From the cell containing the given text, extract its center point as (x, y) coordinate. 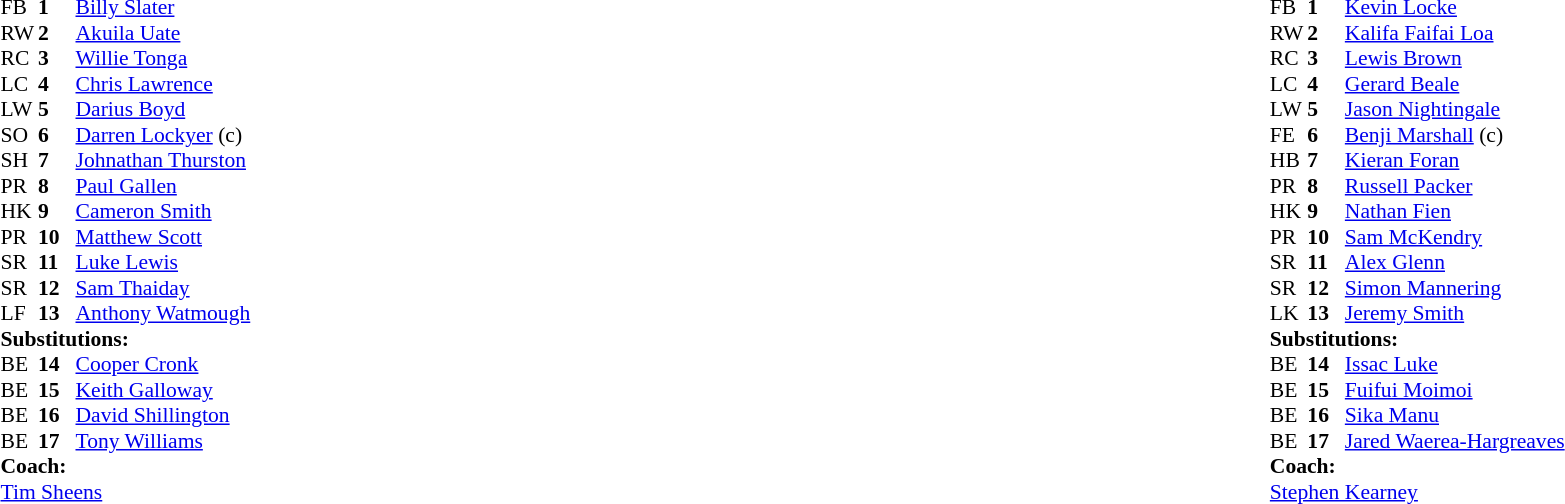
SO (19, 135)
Keith Galloway (164, 390)
Sika Manu (1455, 415)
Sam Thaiday (164, 288)
Russell Packer (1455, 186)
Gerard Beale (1455, 84)
Kieran Foran (1455, 161)
Sam McKendry (1455, 237)
LK (1289, 313)
Tony Williams (164, 441)
Darius Boyd (164, 109)
SH (19, 161)
Issac Luke (1455, 365)
Lewis Brown (1455, 59)
Jason Nightingale (1455, 109)
Paul Gallen (164, 186)
LF (19, 313)
Anthony Watmough (164, 313)
Darren Lockyer (c) (164, 135)
David Shillington (164, 415)
Benji Marshall (c) (1455, 135)
Cooper Cronk (164, 365)
Kalifa Faifai Loa (1455, 33)
HB (1289, 161)
Alex Glenn (1455, 263)
Johnathan Thurston (164, 161)
Luke Lewis (164, 263)
Jared Waerea-Hargreaves (1455, 441)
Chris Lawrence (164, 84)
Cameron Smith (164, 211)
FE (1289, 135)
Simon Mannering (1455, 288)
Akuila Uate (164, 33)
Matthew Scott (164, 237)
Nathan Fien (1455, 211)
Fuifui Moimoi (1455, 390)
Jeremy Smith (1455, 313)
Willie Tonga (164, 59)
